For the text-containing cell, return its midpoint in (X, Y) coordinate format. 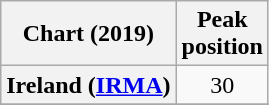
30 (222, 85)
Ireland (IRMA) (88, 85)
Peakposition (222, 34)
Chart (2019) (88, 34)
